Locate the cell with the specified text and output its (X, Y) center coordinate. 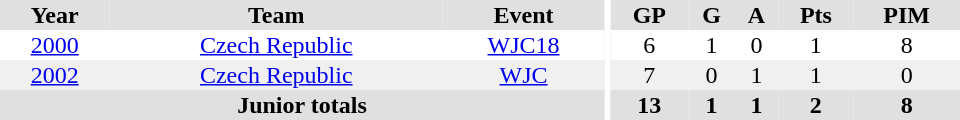
Team (276, 15)
6 (649, 45)
Pts (816, 15)
13 (649, 105)
7 (649, 75)
2002 (54, 75)
A (757, 15)
2 (816, 105)
PIM (906, 15)
G (711, 15)
Junior totals (302, 105)
WJC (524, 75)
Year (54, 15)
2000 (54, 45)
WJC18 (524, 45)
Event (524, 15)
GP (649, 15)
